From the cell containing the given text, extract its center point as [x, y] coordinate. 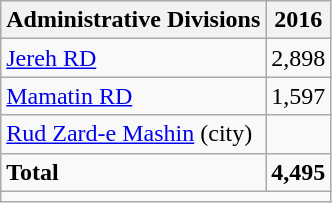
4,495 [298, 172]
Administrative Divisions [134, 20]
2016 [298, 20]
Rud Zard-e Mashin (city) [134, 134]
Total [134, 172]
2,898 [298, 58]
1,597 [298, 96]
Mamatin RD [134, 96]
Jereh RD [134, 58]
